Identify which cell holds the provided text, then report its (x, y) central coordinate. 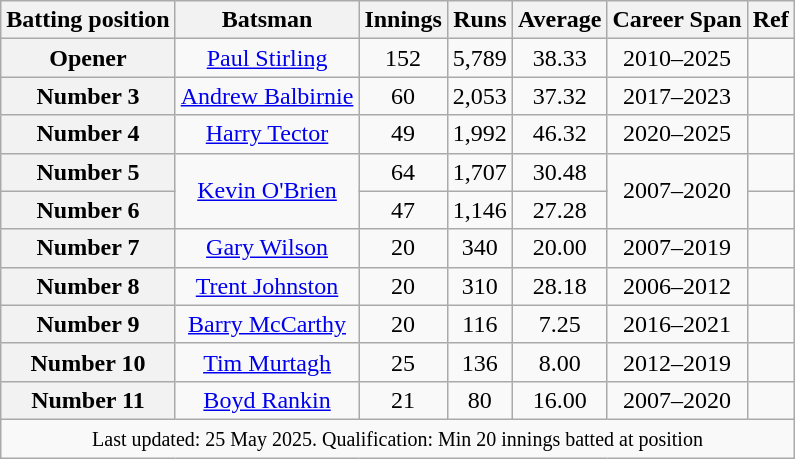
37.32 (560, 96)
Number 4 (88, 134)
2,053 (480, 96)
49 (403, 134)
2007–2019 (677, 248)
Opener (88, 58)
Number 8 (88, 286)
8.00 (560, 362)
Ref (770, 20)
Trent Johnston (267, 286)
Number 5 (88, 172)
Number 6 (88, 210)
2017–2023 (677, 96)
46.32 (560, 134)
21 (403, 400)
80 (480, 400)
Number 7 (88, 248)
2010–2025 (677, 58)
Batsman (267, 20)
2006–2012 (677, 286)
Kevin O'Brien (267, 191)
1,146 (480, 210)
Tim Murtagh (267, 362)
27.28 (560, 210)
Number 10 (88, 362)
Runs (480, 20)
340 (480, 248)
2012–2019 (677, 362)
Number 3 (88, 96)
2016–2021 (677, 324)
47 (403, 210)
25 (403, 362)
Batting position (88, 20)
Harry Tector (267, 134)
64 (403, 172)
Number 9 (88, 324)
Paul Stirling (267, 58)
7.25 (560, 324)
38.33 (560, 58)
28.18 (560, 286)
Career Span (677, 20)
30.48 (560, 172)
Gary Wilson (267, 248)
1,707 (480, 172)
Andrew Balbirnie (267, 96)
1,992 (480, 134)
Innings (403, 20)
Last updated: 25 May 2025. Qualification: Min 20 innings batted at position (398, 438)
Barry McCarthy (267, 324)
5,789 (480, 58)
2020–2025 (677, 134)
152 (403, 58)
16.00 (560, 400)
Boyd Rankin (267, 400)
136 (480, 362)
116 (480, 324)
20.00 (560, 248)
310 (480, 286)
Average (560, 20)
60 (403, 96)
Number 11 (88, 400)
